Provide the (x, y) coordinate of the cell's center where the given text is located.  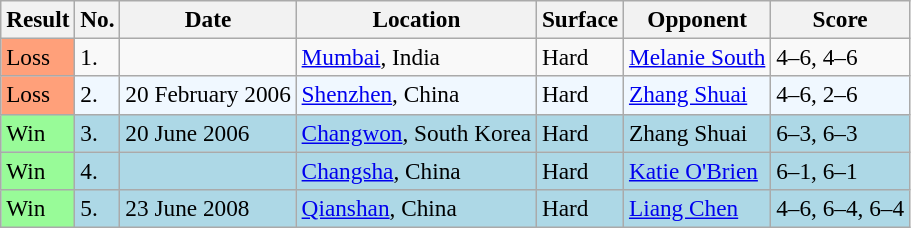
5. (98, 208)
Date (208, 19)
No. (98, 19)
4–6, 4–6 (840, 57)
20 June 2006 (208, 133)
2. (98, 95)
1. (98, 57)
Surface (580, 19)
Mumbai, India (416, 57)
6–3, 6–3 (840, 133)
Katie O'Brien (698, 170)
4–6, 2–6 (840, 95)
Changsha, China (416, 170)
Liang Chen (698, 208)
Opponent (698, 19)
4. (98, 170)
Result (38, 19)
Score (840, 19)
Shenzhen, China (416, 95)
Changwon, South Korea (416, 133)
3. (98, 133)
20 February 2006 (208, 95)
Location (416, 19)
4–6, 6–4, 6–4 (840, 208)
23 June 2008 (208, 208)
Melanie South (698, 57)
Qianshan, China (416, 208)
6–1, 6–1 (840, 170)
